Search for the cell housing the specified text and yield its [x, y] center coordinate. 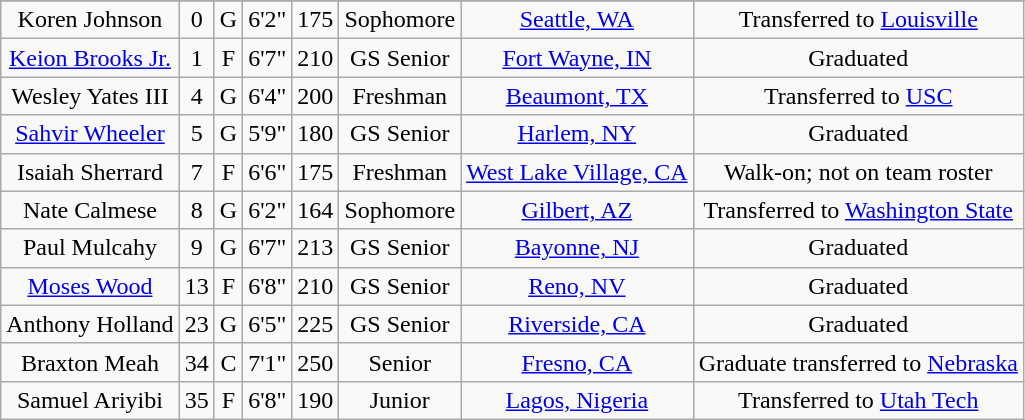
Reno, NV [578, 286]
Wesley Yates III [90, 96]
Transferred to USC [858, 96]
Transferred to Louisville [858, 20]
190 [316, 400]
C [228, 362]
7'1" [268, 362]
Senior [400, 362]
6'4" [268, 96]
Seattle, WA [578, 20]
Anthony Holland [90, 324]
Gilbert, AZ [578, 210]
23 [196, 324]
Fresno, CA [578, 362]
Harlem, NY [578, 134]
5 [196, 134]
Keion Brooks Jr. [90, 58]
Bayonne, NJ [578, 248]
6'5" [268, 324]
Moses Wood [90, 286]
250 [316, 362]
0 [196, 20]
13 [196, 286]
9 [196, 248]
Walk-on; not on team roster [858, 172]
7 [196, 172]
Paul Mulcahy [90, 248]
Sahvir Wheeler [90, 134]
Isaiah Sherrard [90, 172]
Transferred to Utah Tech [858, 400]
Lagos, Nigeria [578, 400]
Transferred to Washington State [858, 210]
Nate Calmese [90, 210]
Riverside, CA [578, 324]
5'9" [268, 134]
Braxton Meah [90, 362]
164 [316, 210]
225 [316, 324]
Graduate transferred to Nebraska [858, 362]
Koren Johnson [90, 20]
Fort Wayne, IN [578, 58]
180 [316, 134]
West Lake Village, CA [578, 172]
35 [196, 400]
4 [196, 96]
Beaumont, TX [578, 96]
213 [316, 248]
34 [196, 362]
Junior [400, 400]
6'6" [268, 172]
Samuel Ariyibi [90, 400]
8 [196, 210]
200 [316, 96]
1 [196, 58]
